Search for the cell housing the specified text and yield its (X, Y) center coordinate. 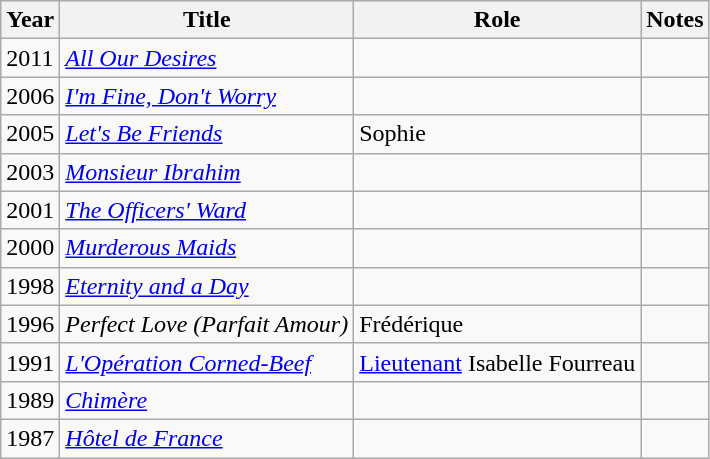
1998 (30, 286)
Notes (675, 20)
L'Opération Corned-Beef (207, 362)
Murderous Maids (207, 248)
1996 (30, 324)
The Officers' Ward (207, 210)
Eternity and a Day (207, 286)
Year (30, 20)
I'm Fine, Don't Worry (207, 96)
2005 (30, 134)
Role (498, 20)
Sophie (498, 134)
Chimère (207, 400)
1991 (30, 362)
Perfect Love (Parfait Amour) (207, 324)
Frédérique (498, 324)
Let's Be Friends (207, 134)
Title (207, 20)
Lieutenant Isabelle Fourreau (498, 362)
2003 (30, 172)
2000 (30, 248)
1989 (30, 400)
All Our Desires (207, 58)
2001 (30, 210)
2006 (30, 96)
2011 (30, 58)
Monsieur Ibrahim (207, 172)
1987 (30, 438)
Hôtel de France (207, 438)
